Return (x, y) of the center of cell containing provided text 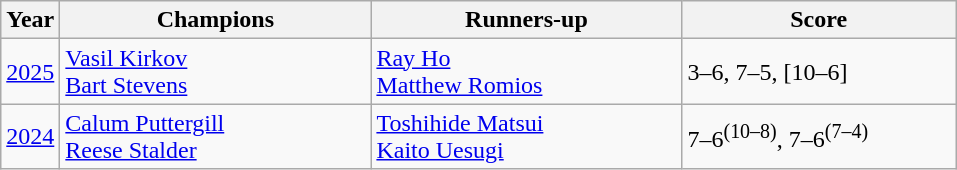
Vasil Kirkov Bart Stevens (216, 72)
3–6, 7–5, [10–6] (819, 72)
2024 (30, 136)
Year (30, 20)
7–6(10–8), 7–6(7–4) (819, 136)
Toshihide Matsui Kaito Uesugi (526, 136)
Score (819, 20)
Calum Puttergill Reese Stalder (216, 136)
Champions (216, 20)
Ray Ho Matthew Romios (526, 72)
Runners-up (526, 20)
2025 (30, 72)
